Output the [X, Y] coordinate of the center of the cell containing the given text.  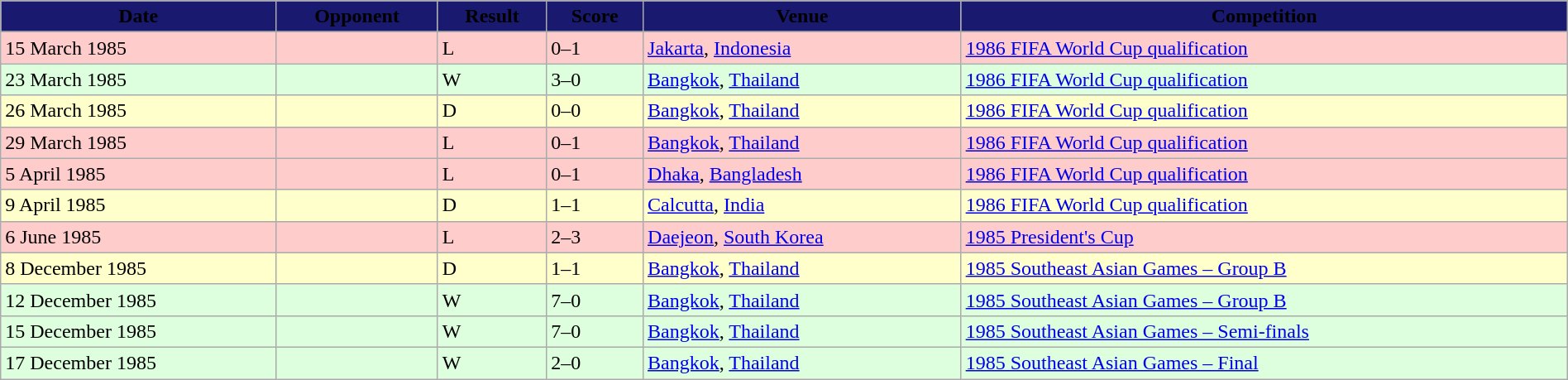
1985 Southeast Asian Games – Semi-finals [1264, 331]
9 April 1985 [139, 205]
Date [139, 17]
Venue [802, 17]
29 March 1985 [139, 142]
15 December 1985 [139, 331]
Jakarta, Indonesia [802, 48]
2–0 [595, 363]
Result [491, 17]
Opponent [357, 17]
26 March 1985 [139, 111]
0–0 [595, 111]
12 December 1985 [139, 300]
Competition [1264, 17]
Dhaka, Bangladesh [802, 174]
15 March 1985 [139, 48]
5 April 1985 [139, 174]
1985 Southeast Asian Games – Final [1264, 363]
8 December 1985 [139, 268]
Score [595, 17]
6 June 1985 [139, 237]
17 December 1985 [139, 363]
Daejeon, South Korea [802, 237]
2–3 [595, 237]
Calcutta, India [802, 205]
23 March 1985 [139, 79]
1985 President's Cup [1264, 237]
3–0 [595, 79]
